Find where the given text appears and provide that cell's center as [x, y] coordinate. 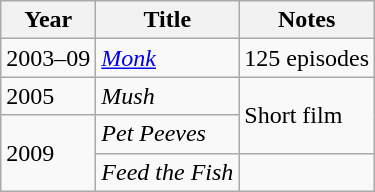
2009 [48, 153]
Mush [168, 96]
2003–09 [48, 58]
Pet Peeves [168, 134]
Monk [168, 58]
Title [168, 20]
Notes [307, 20]
2005 [48, 96]
Year [48, 20]
Short film [307, 115]
125 episodes [307, 58]
Feed the Fish [168, 172]
